Find where the given text appears and provide that cell's center as [X, Y] coordinate. 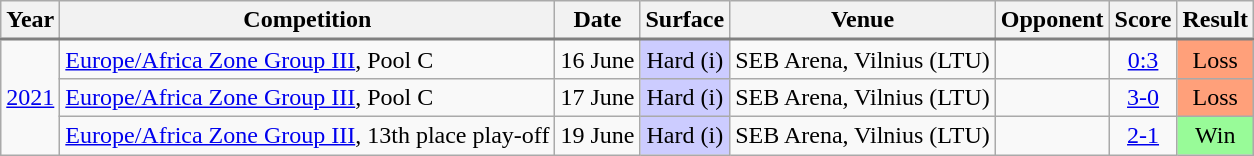
Europe/Africa Zone Group III, 13th place play-off [308, 135]
Venue [863, 20]
17 June [598, 97]
Year [30, 20]
3-0 [1143, 97]
Score [1143, 20]
0:3 [1143, 60]
Result [1215, 20]
Competition [308, 20]
2-1 [1143, 135]
Win [1215, 135]
Opponent [1052, 20]
Surface [685, 20]
16 June [598, 60]
19 June [598, 135]
2021 [30, 98]
Date [598, 20]
